Detect which cell encompasses the target text, then output its [X, Y] center coordinate. 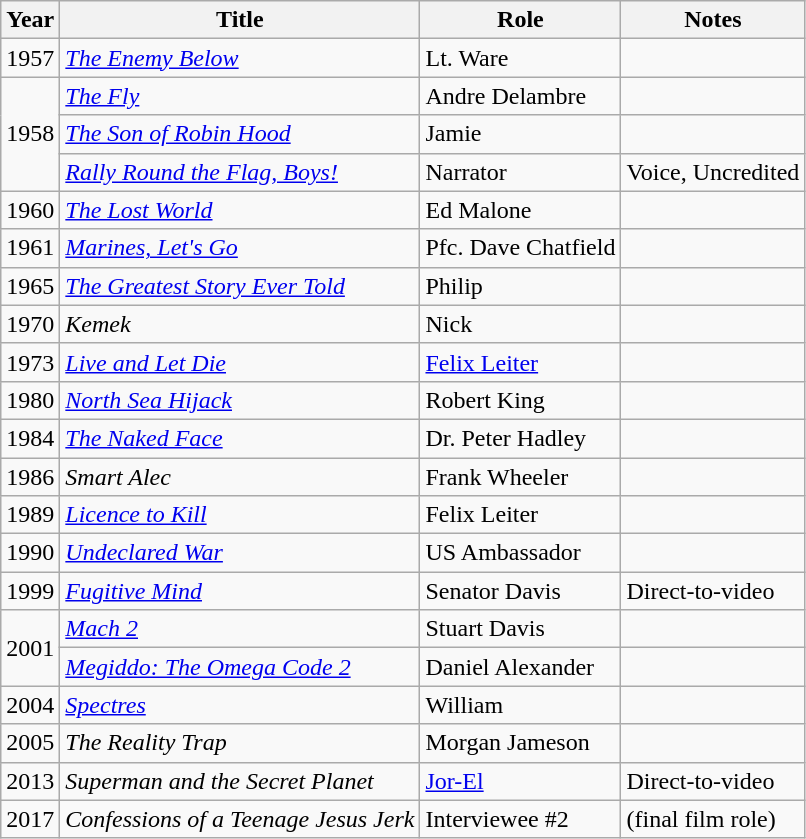
Andre Delambre [520, 96]
2017 [30, 819]
Daniel Alexander [520, 667]
Notes [713, 20]
Stuart Davis [520, 629]
Role [520, 20]
Voice, Uncredited [713, 172]
Narrator [520, 172]
Licence to Kill [240, 515]
US Ambassador [520, 553]
William [520, 705]
Dr. Peter Hadley [520, 438]
1990 [30, 553]
Smart Alec [240, 477]
Lt. Ware [520, 58]
Frank Wheeler [520, 477]
Confessions of a Teenage Jesus Jerk [240, 819]
The Reality Trap [240, 743]
Senator Davis [520, 591]
Pfc. Dave Chatfield [520, 248]
Jamie [520, 134]
Jor-El [520, 781]
Morgan Jameson [520, 743]
Marines, Let's Go [240, 248]
Spectres [240, 705]
1980 [30, 400]
Robert King [520, 400]
2013 [30, 781]
1961 [30, 248]
1986 [30, 477]
1984 [30, 438]
1999 [30, 591]
Superman and the Secret Planet [240, 781]
2001 [30, 648]
The Greatest Story Ever Told [240, 286]
Megiddo: The Omega Code 2 [240, 667]
The Lost World [240, 210]
(final film role) [713, 819]
2004 [30, 705]
Undeclared War [240, 553]
Philip [520, 286]
Fugitive Mind [240, 591]
1958 [30, 134]
The Fly [240, 96]
1970 [30, 324]
North Sea Hijack [240, 400]
1989 [30, 515]
Kemek [240, 324]
Interviewee #2 [520, 819]
Nick [520, 324]
The Son of Robin Hood [240, 134]
Ed Malone [520, 210]
1965 [30, 286]
The Enemy Below [240, 58]
Year [30, 20]
Live and Let Die [240, 362]
1960 [30, 210]
2005 [30, 743]
Title [240, 20]
1973 [30, 362]
The Naked Face [240, 438]
1957 [30, 58]
Rally Round the Flag, Boys! [240, 172]
Mach 2 [240, 629]
